Extract the (x, y) coordinate from the center of the cell holding the provided text.  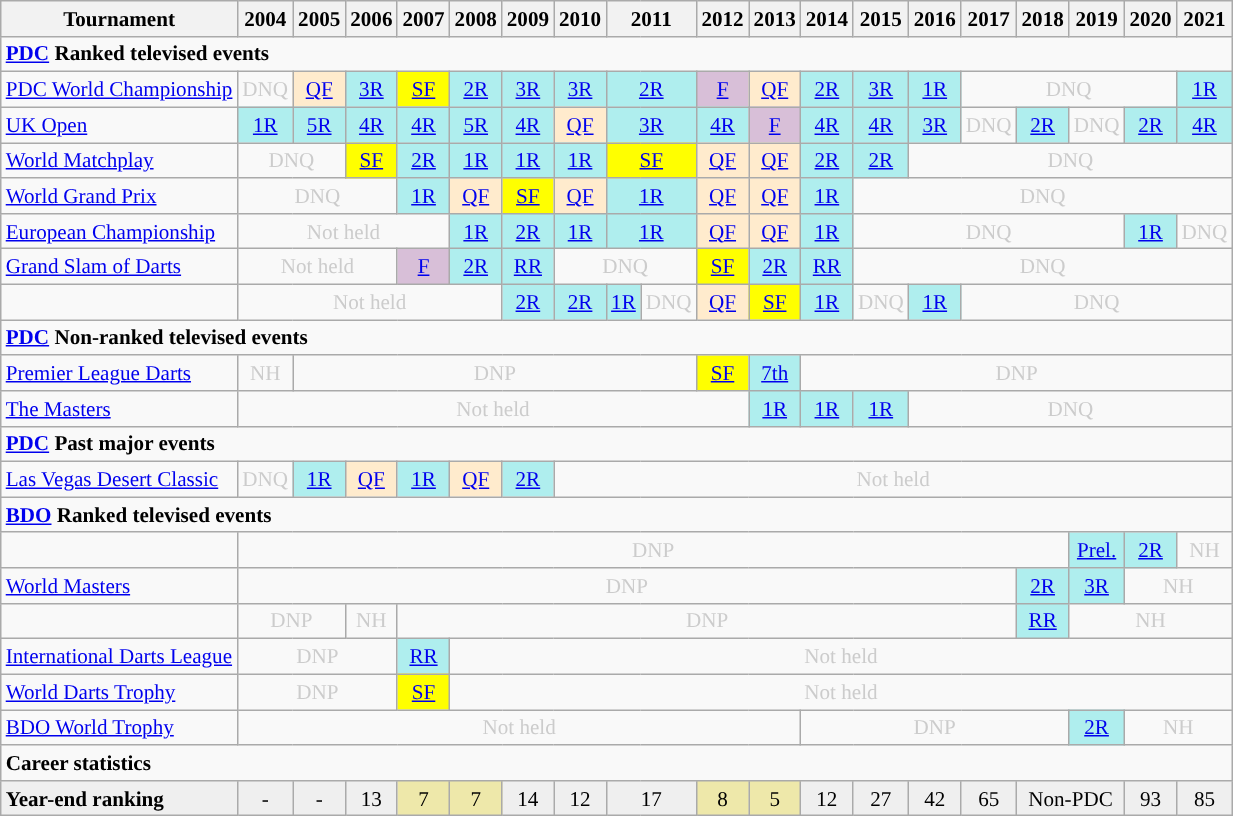
Prel. (1097, 550)
2008 (476, 18)
2014 (827, 18)
Tournament (120, 18)
World Grand Prix (120, 196)
27 (881, 798)
PDC World Championship (120, 90)
International Darts League (120, 656)
PDC Past major events (617, 444)
17 (651, 798)
Grand Slam of Darts (120, 266)
13 (371, 798)
UK Open (120, 124)
PDC Non-ranked televised events (617, 338)
World Darts Trophy (120, 692)
65 (989, 798)
PDC Ranked televised events (617, 54)
Non-PDC (1071, 798)
2004 (265, 18)
8 (722, 798)
2009 (528, 18)
2011 (651, 18)
2021 (1205, 18)
World Matchplay (120, 160)
Career statistics (617, 762)
14 (528, 798)
2010 (580, 18)
93 (1150, 798)
2007 (423, 18)
2005 (319, 18)
BDO World Trophy (120, 728)
2016 (935, 18)
2006 (371, 18)
42 (935, 798)
Premier League Darts (120, 372)
7th (775, 372)
2019 (1097, 18)
European Championship (120, 230)
Year-end ranking (120, 798)
85 (1205, 798)
2012 (722, 18)
2015 (881, 18)
2013 (775, 18)
2020 (1150, 18)
BDO Ranked televised events (617, 514)
2017 (989, 18)
5 (775, 798)
2018 (1043, 18)
The Masters (120, 408)
Las Vegas Desert Classic (120, 480)
World Masters (120, 586)
